Pinpoint the cell where the given text exists, returning its (x, y) midpoint coordinate. 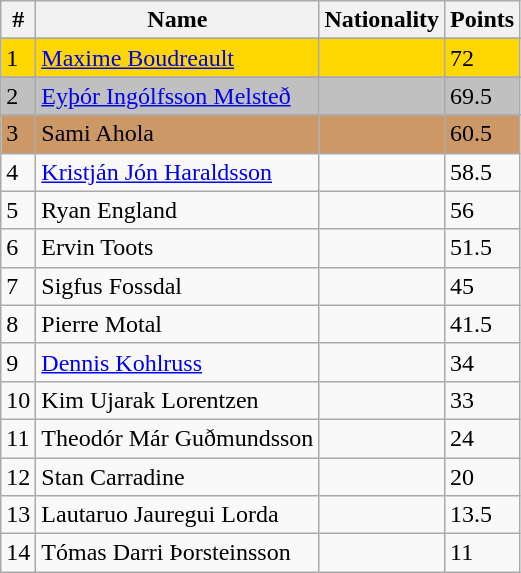
9 (18, 362)
Dennis Kohlruss (178, 362)
58.5 (482, 172)
Lautaruo Jauregui Lorda (178, 515)
Kristján Jón Haraldsson (178, 172)
Maxime Boudreault (178, 58)
Ervin Toots (178, 248)
Stan Carradine (178, 477)
Ryan England (178, 210)
Pierre Motal (178, 324)
Kim Ujarak Lorentzen (178, 400)
6 (18, 248)
20 (482, 477)
2 (18, 96)
51.5 (482, 248)
13 (18, 515)
Eyþór Ingólfsson Melsteð (178, 96)
Nationality (382, 20)
41.5 (482, 324)
# (18, 20)
4 (18, 172)
56 (482, 210)
3 (18, 134)
1 (18, 58)
Tómas Darri Þorsteinsson (178, 553)
24 (482, 438)
12 (18, 477)
34 (482, 362)
8 (18, 324)
14 (18, 553)
Sigfus Fossdal (178, 286)
72 (482, 58)
69.5 (482, 96)
Theodór Már Guðmundsson (178, 438)
13.5 (482, 515)
45 (482, 286)
Sami Ahola (178, 134)
33 (482, 400)
Name (178, 20)
5 (18, 210)
Points (482, 20)
7 (18, 286)
10 (18, 400)
60.5 (482, 134)
